For the text-containing cell, return its midpoint in [X, Y] coordinate format. 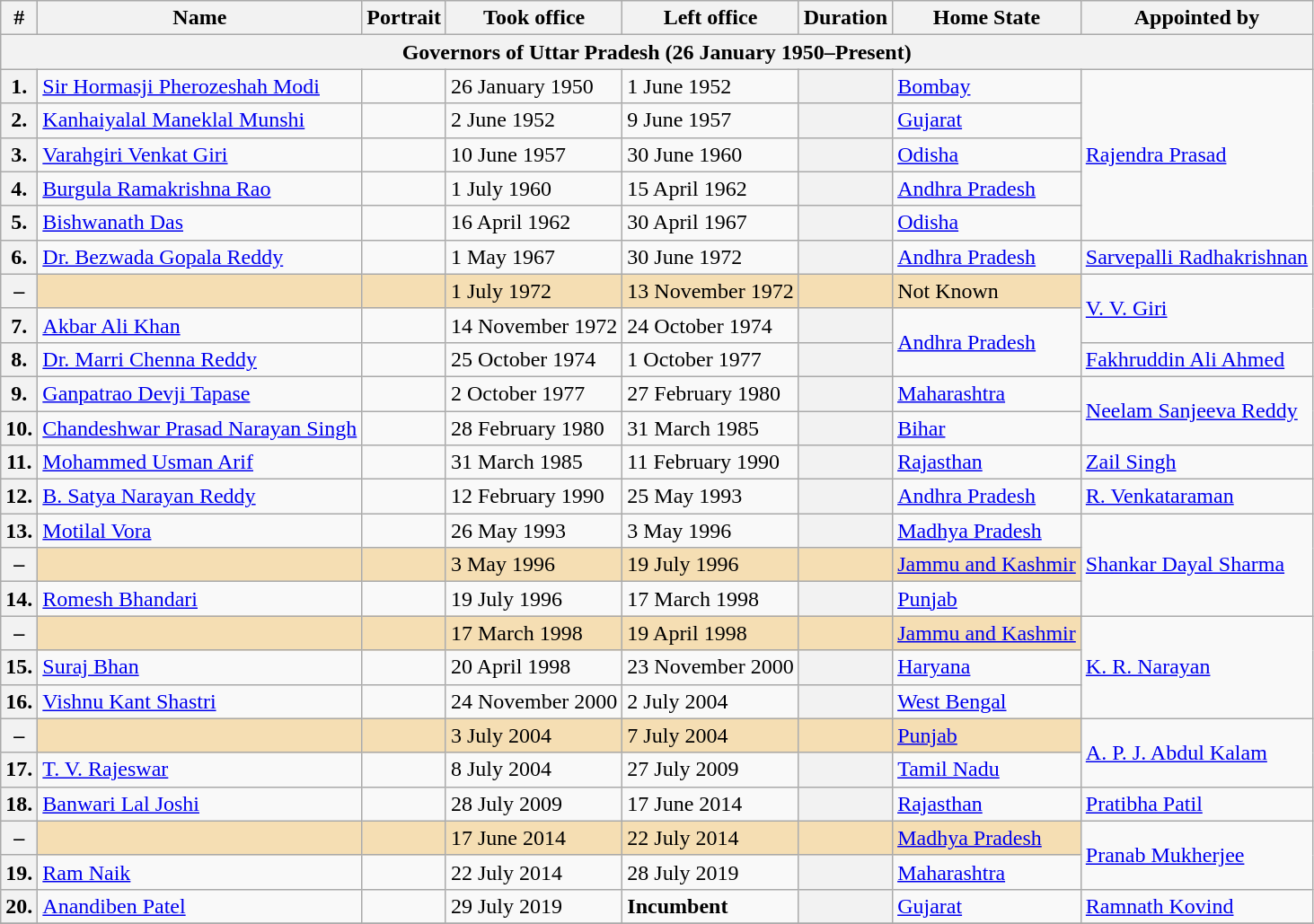
30 June 1972 [710, 257]
20 April 1998 [534, 667]
Suraj Bhan [199, 667]
25 October 1974 [534, 359]
Ram Naik [199, 872]
Rajendra Prasad [1196, 154]
6. [20, 257]
Sarvepalli Radhakrishnan [1196, 257]
5. [20, 223]
Took office [534, 18]
28 July 2009 [534, 804]
10 June 1957 [534, 154]
11. [20, 462]
30 April 1967 [710, 223]
28 February 1980 [534, 428]
Banwari Lal Joshi [199, 804]
3. [20, 154]
7. [20, 325]
4. [20, 189]
T. V. Rajeswar [199, 770]
Ganpatrao Devji Tapase [199, 393]
1 June 1952 [710, 86]
Romesh Bhandari [199, 599]
1 July 1960 [534, 189]
Vishnu Kant Shastri [199, 701]
20. [20, 906]
12. [20, 497]
Haryana [987, 667]
Bombay [987, 86]
13. [20, 531]
Tamil Nadu [987, 770]
26 January 1950 [534, 86]
26 May 1993 [534, 531]
19. [20, 872]
18. [20, 804]
16. [20, 701]
Home State [987, 18]
10. [20, 428]
A. P. J. Abdul Kalam [1196, 752]
Fakhruddin Ali Ahmed [1196, 359]
8. [20, 359]
Burgula Ramakrishna Rao [199, 189]
8 July 2004 [534, 770]
B. Satya Narayan Reddy [199, 497]
Varahgiri Venkat Giri [199, 154]
1 October 1977 [710, 359]
13 November 1972 [710, 291]
Dr. Bezwada Gopala Reddy [199, 257]
3 July 2004 [534, 735]
1 May 1967 [534, 257]
2 July 2004 [710, 701]
Zail Singh [1196, 462]
2 October 1977 [534, 393]
Chandeshwar Prasad Narayan Singh [199, 428]
Dr. Marri Chenna Reddy [199, 359]
Pranab Mukherjee [1196, 855]
27 July 2009 [710, 770]
Bihar [987, 428]
V. V. Giri [1196, 308]
1 July 1972 [534, 291]
17. [20, 770]
Mohammed Usman Arif [199, 462]
Ramnath Kovind [1196, 906]
25 May 1993 [710, 497]
Incumbent [710, 906]
28 July 2019 [710, 872]
2. [20, 120]
Not Known [987, 291]
14 November 1972 [534, 325]
Motilal Vora [199, 531]
R. Venkataraman [1196, 497]
29 July 2019 [534, 906]
15 April 1962 [710, 189]
Duration [845, 18]
Shankar Dayal Sharma [1196, 565]
Pratibha Patil [1196, 804]
23 November 2000 [710, 667]
Left office [710, 18]
24 October 1974 [710, 325]
Sir Hormasji Pherozeshah Modi [199, 86]
11 February 1990 [710, 462]
15. [20, 667]
Bishwanath Das [199, 223]
27 February 1980 [710, 393]
Governors of Uttar Pradesh (26 January 1950–Present) [657, 52]
1. [20, 86]
Anandiben Patel [199, 906]
Portrait [404, 18]
16 April 1962 [534, 223]
Kanhaiyalal Maneklal Munshi [199, 120]
12 February 1990 [534, 497]
Name [199, 18]
Akbar Ali Khan [199, 325]
2 June 1952 [534, 120]
West Bengal [987, 701]
30 June 1960 [710, 154]
Neelam Sanjeeva Reddy [1196, 410]
# [20, 18]
24 November 2000 [534, 701]
14. [20, 599]
K. R. Narayan [1196, 667]
Appointed by [1196, 18]
9 June 1957 [710, 120]
7 July 2004 [710, 735]
9. [20, 393]
19 April 1998 [710, 633]
